Identify which cell holds the provided text, then report its [X, Y] central coordinate. 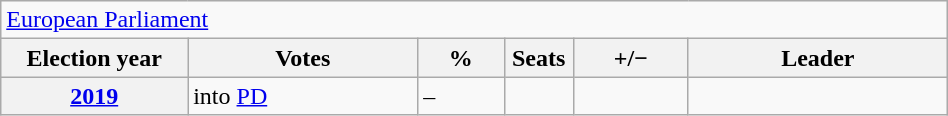
Seats [538, 58]
+/− [630, 58]
Election year [94, 58]
into PD [303, 96]
Votes [303, 58]
Leader [818, 58]
2019 [94, 96]
% [461, 58]
European Parliament [474, 20]
– [461, 96]
